Determine the (x, y) coordinate at the center of the cell enclosing the given text.  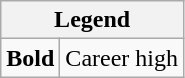
Legend (92, 20)
Bold (30, 58)
Career high (122, 58)
